Locate the cell with the specified text and output its (X, Y) center coordinate. 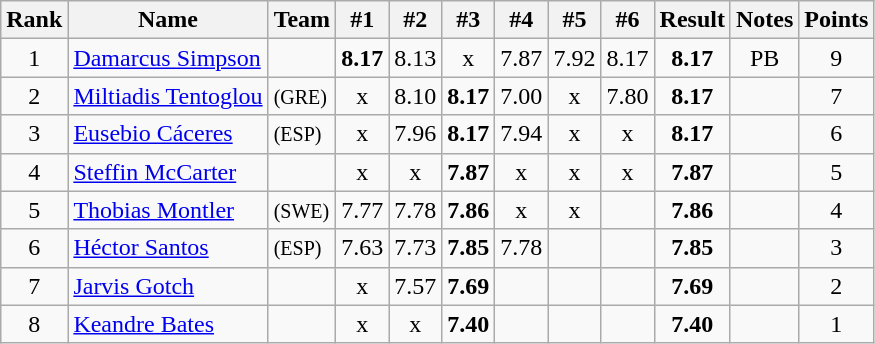
Héctor Santos (168, 248)
Eusebio Cáceres (168, 134)
7.94 (522, 134)
8.13 (416, 58)
7.00 (522, 96)
Jarvis Gotch (168, 286)
7.77 (362, 210)
7.92 (574, 58)
PB (764, 58)
(SWE) (302, 210)
Keandre Bates (168, 324)
7.96 (416, 134)
8.10 (416, 96)
Miltiadis Tentoglou (168, 96)
(GRE) (302, 96)
Notes (764, 20)
#6 (628, 20)
7.80 (628, 96)
#2 (416, 20)
#1 (362, 20)
Team (302, 20)
Name (168, 20)
9 (836, 58)
Result (692, 20)
Steffin McCarter (168, 172)
#4 (522, 20)
8 (34, 324)
Damarcus Simpson (168, 58)
7.73 (416, 248)
#5 (574, 20)
Points (836, 20)
#3 (468, 20)
7.63 (362, 248)
Thobias Montler (168, 210)
Rank (34, 20)
7.57 (416, 286)
